From the cell containing the given text, extract its center point as [X, Y] coordinate. 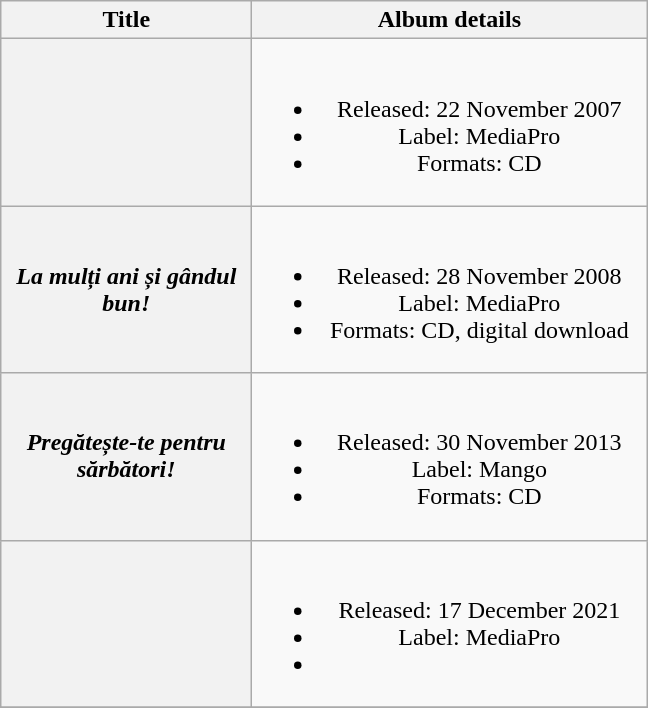
Pregătește-te pentru sărbători! [126, 456]
Album details [450, 20]
Released: 17 December 2021Label: MediaPro [450, 624]
Released: 28 November 2008Label: MediaProFormats: CD, digital download [450, 290]
Released: 30 November 2013Label: MangoFormats: CD [450, 456]
La mulți ani și gândul bun! [126, 290]
Released: 22 November 2007Label: MediaProFormats: CD [450, 122]
Title [126, 20]
